For the text-containing cell, return its midpoint in (x, y) coordinate format. 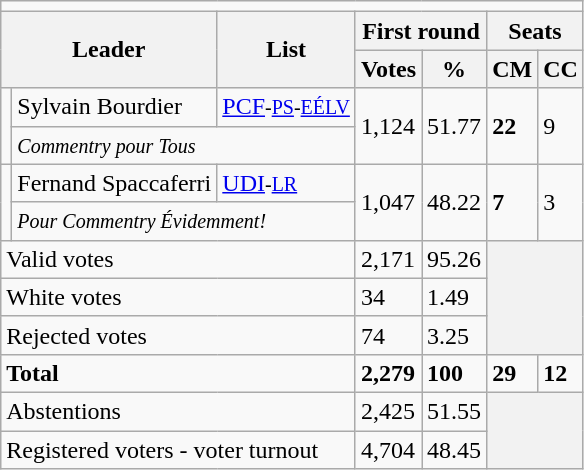
Pour Commentry Évidemment! (184, 221)
1,047 (388, 202)
2,425 (388, 411)
95.26 (454, 259)
PCF-PS-EÉLV (286, 107)
1,124 (388, 126)
Leader (109, 50)
48.45 (454, 449)
9 (561, 126)
12 (561, 373)
51.77 (454, 126)
First round (420, 31)
2,171 (388, 259)
Fernand Spaccaferri (114, 183)
Rejected votes (178, 335)
22 (512, 126)
29 (512, 373)
CC (561, 69)
1.49 (454, 297)
Valid votes (178, 259)
White votes (178, 297)
Registered voters - voter turnout (178, 449)
UDI-LR (286, 183)
2,279 (388, 373)
Total (178, 373)
List (286, 50)
51.55 (454, 411)
34 (388, 297)
48.22 (454, 202)
Sylvain Bourdier (114, 107)
CM (512, 69)
% (454, 69)
3.25 (454, 335)
74 (388, 335)
4,704 (388, 449)
Votes (388, 69)
Abstentions (178, 411)
3 (561, 202)
100 (454, 373)
Commentry pour Tous (184, 145)
Seats (536, 31)
7 (512, 202)
